Scan for the cell matching the given text and deliver its [X, Y] coordinate at center. 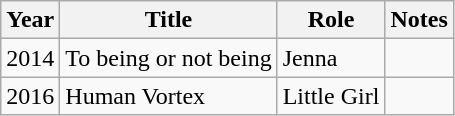
2016 [30, 96]
Role [331, 20]
Human Vortex [168, 96]
2014 [30, 58]
Notes [419, 20]
Year [30, 20]
To being or not being [168, 58]
Jenna [331, 58]
Little Girl [331, 96]
Title [168, 20]
